Return [x, y] of the center of cell containing provided text 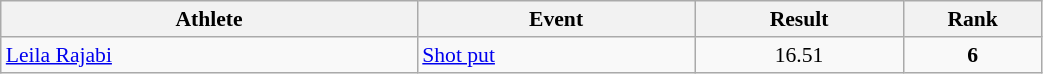
6 [972, 55]
Result [799, 19]
Shot put [556, 55]
Leila Rajabi [210, 55]
Event [556, 19]
Athlete [210, 19]
16.51 [799, 55]
Rank [972, 19]
